From the cell containing the given text, extract its center point as (x, y) coordinate. 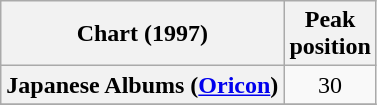
Chart (1997) (142, 34)
30 (330, 85)
Peakposition (330, 34)
Japanese Albums (Oricon) (142, 85)
